Determine the [x, y] coordinate at the center of the cell enclosing the given text.  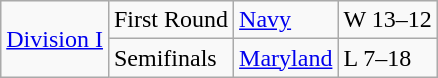
Semifinals [170, 58]
L 7–18 [388, 58]
First Round [170, 20]
W 13–12 [388, 20]
Division I [55, 39]
Maryland [286, 58]
Navy [286, 20]
